Extract the [X, Y] coordinate from the center of the cell holding the provided text.  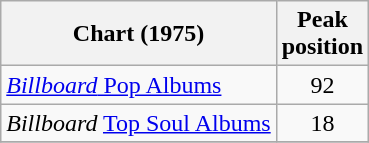
Billboard Top Soul Albums [138, 123]
Billboard Pop Albums [138, 85]
Peakposition [322, 34]
92 [322, 85]
Chart (1975) [138, 34]
18 [322, 123]
